Return [X, Y] of the center of cell containing provided text 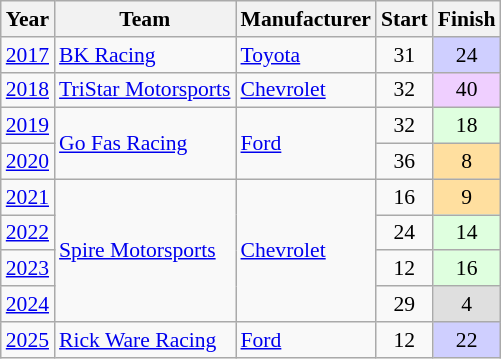
18 [467, 126]
2020 [28, 162]
BK Racing [144, 55]
Spire Motorsports [144, 250]
2018 [28, 90]
2023 [28, 269]
2021 [28, 197]
2025 [28, 340]
29 [404, 304]
8 [467, 162]
Rick Ware Racing [144, 340]
Start [404, 19]
TriStar Motorsports [144, 90]
2024 [28, 304]
Go Fas Racing [144, 144]
14 [467, 233]
4 [467, 304]
Team [144, 19]
36 [404, 162]
2019 [28, 126]
40 [467, 90]
2017 [28, 55]
Finish [467, 19]
Manufacturer [306, 19]
31 [404, 55]
9 [467, 197]
Year [28, 19]
2022 [28, 233]
Toyota [306, 55]
22 [467, 340]
